Search for the cell housing the specified text and yield its [x, y] center coordinate. 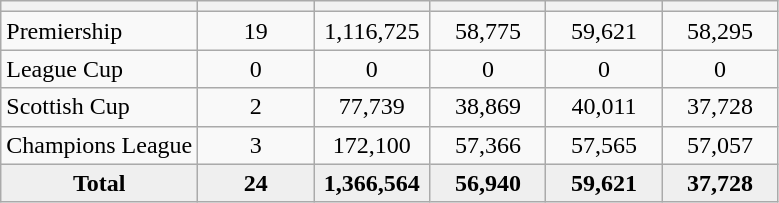
57,366 [488, 145]
58,775 [488, 31]
40,011 [604, 107]
19 [256, 31]
172,100 [372, 145]
57,565 [604, 145]
77,739 [372, 107]
Champions League [100, 145]
57,057 [720, 145]
24 [256, 183]
56,940 [488, 183]
1,116,725 [372, 31]
3 [256, 145]
Scottish Cup [100, 107]
2 [256, 107]
38,869 [488, 107]
1,366,564 [372, 183]
58,295 [720, 31]
Total [100, 183]
League Cup [100, 69]
Premiership [100, 31]
